Return the (X, Y) coordinate for the center point of the cell that contains the specified text.  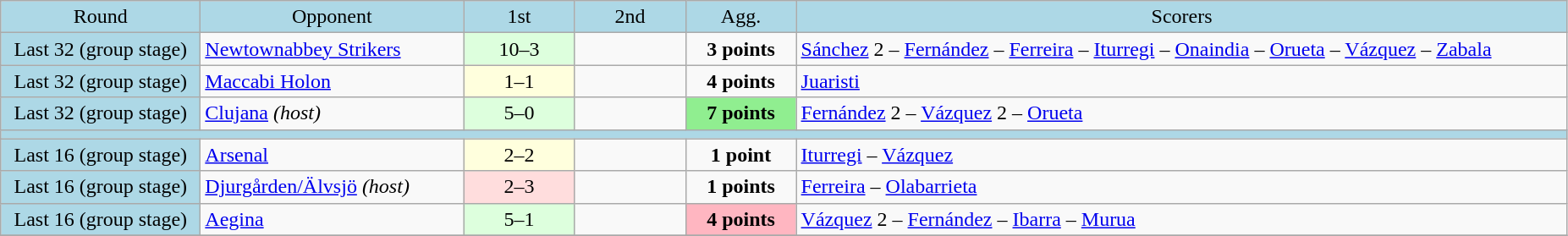
Agg. (741, 17)
Sánchez 2 – Fernández – Ferreira – Iturregi – Onaindia – Orueta – Vázquez – Zabala (1181, 49)
2nd (630, 17)
Djurgården/Älvsjö (host) (332, 187)
Fernández 2 – Vázquez 2 – Orueta (1181, 113)
Newtownabbey Strikers (332, 49)
1st (520, 17)
7 points (741, 113)
5–1 (520, 219)
Round (101, 17)
Juaristi (1181, 81)
Aegina (332, 219)
Opponent (332, 17)
Arsenal (332, 155)
2–3 (520, 187)
Ferreira – Olabarrieta (1181, 187)
3 points (741, 49)
1 point (741, 155)
Vázquez 2 – Fernández – Ibarra – Murua (1181, 219)
2–2 (520, 155)
Clujana (host) (332, 113)
10–3 (520, 49)
1 points (741, 187)
Scorers (1181, 17)
1–1 (520, 81)
5–0 (520, 113)
Maccabi Holon (332, 81)
Iturregi – Vázquez (1181, 155)
